Search for the cell housing the specified text and yield its [x, y] center coordinate. 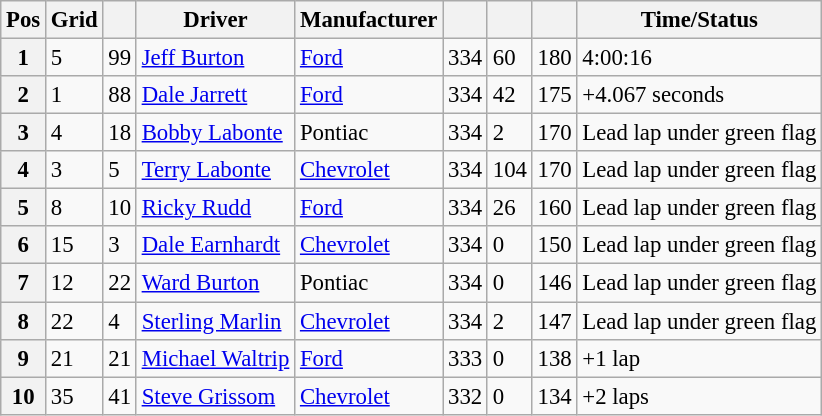
Dale Jarrett [215, 95]
Manufacturer [369, 20]
18 [120, 133]
6 [24, 245]
104 [510, 170]
147 [554, 321]
+1 lap [700, 358]
332 [466, 396]
Sterling Marlin [215, 321]
Time/Status [700, 20]
15 [74, 245]
Ricky Rudd [215, 208]
Terry Labonte [215, 170]
Driver [215, 20]
160 [554, 208]
4:00:16 [700, 58]
9 [24, 358]
Grid [74, 20]
41 [120, 396]
175 [554, 95]
134 [554, 396]
12 [74, 283]
Dale Earnhardt [215, 245]
Steve Grissom [215, 396]
35 [74, 396]
150 [554, 245]
333 [466, 358]
99 [120, 58]
Bobby Labonte [215, 133]
Pos [24, 20]
26 [510, 208]
Michael Waltrip [215, 358]
146 [554, 283]
7 [24, 283]
180 [554, 58]
Jeff Burton [215, 58]
42 [510, 95]
+4.067 seconds [700, 95]
138 [554, 358]
+2 laps [700, 396]
88 [120, 95]
Ward Burton [215, 283]
60 [510, 58]
